Scan for the cell matching the given text and deliver its (x, y) coordinate at center. 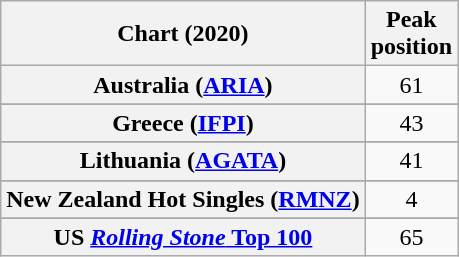
41 (411, 161)
43 (411, 123)
Chart (2020) (183, 34)
US Rolling Stone Top 100 (183, 237)
4 (411, 199)
Peakposition (411, 34)
Australia (ARIA) (183, 85)
61 (411, 85)
65 (411, 237)
Lithuania (AGATA) (183, 161)
New Zealand Hot Singles (RMNZ) (183, 199)
Greece (IFPI) (183, 123)
